Detect which cell encompasses the target text, then output its [x, y] center coordinate. 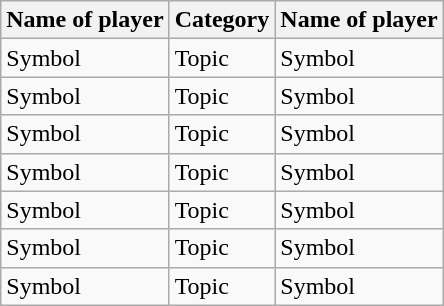
Category [222, 20]
